Locate the cell with the specified text and output its [x, y] center coordinate. 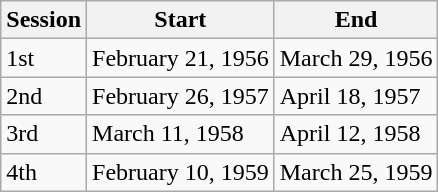
March 25, 1959 [356, 172]
April 18, 1957 [356, 96]
4th [44, 172]
2nd [44, 96]
Start [181, 20]
March 29, 1956 [356, 58]
3rd [44, 134]
February 10, 1959 [181, 172]
February 26, 1957 [181, 96]
February 21, 1956 [181, 58]
April 12, 1958 [356, 134]
March 11, 1958 [181, 134]
1st [44, 58]
End [356, 20]
Session [44, 20]
